Pinpoint the cell where the given text exists, returning its [x, y] midpoint coordinate. 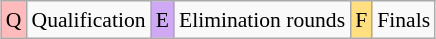
Qualification [89, 20]
Q [14, 20]
E [162, 20]
F [361, 20]
Elimination rounds [262, 20]
Finals [404, 20]
